Extract the [X, Y] coordinate from the center of the cell holding the provided text.  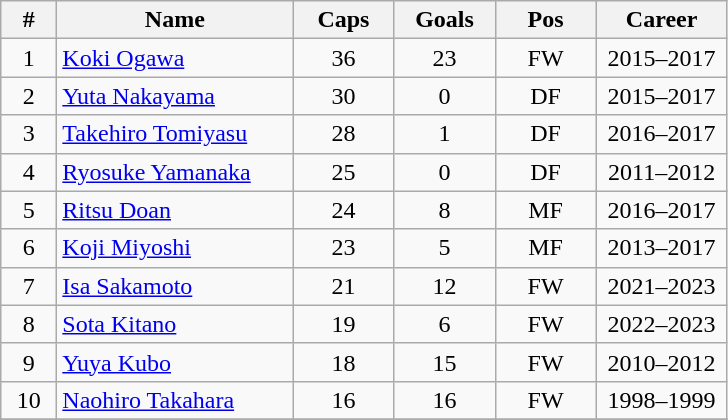
Koji Miyoshi [175, 248]
21 [344, 286]
2011–2012 [662, 172]
15 [444, 362]
2010–2012 [662, 362]
25 [344, 172]
7 [29, 286]
24 [344, 210]
Koki Ogawa [175, 58]
Sota Kitano [175, 324]
Takehiro Tomiyasu [175, 134]
36 [344, 58]
2022–2023 [662, 324]
Caps [344, 20]
1998–1999 [662, 400]
4 [29, 172]
Isa Sakamoto [175, 286]
19 [344, 324]
Ryosuke Yamanaka [175, 172]
Ritsu Doan [175, 210]
2 [29, 96]
Career [662, 20]
2021–2023 [662, 286]
10 [29, 400]
Yuya Kubo [175, 362]
9 [29, 362]
18 [344, 362]
3 [29, 134]
12 [444, 286]
Goals [444, 20]
Naohiro Takahara [175, 400]
Yuta Nakayama [175, 96]
2013–2017 [662, 248]
28 [344, 134]
Name [175, 20]
30 [344, 96]
# [29, 20]
Pos [546, 20]
